Detect which cell encompasses the target text, then output its [x, y] center coordinate. 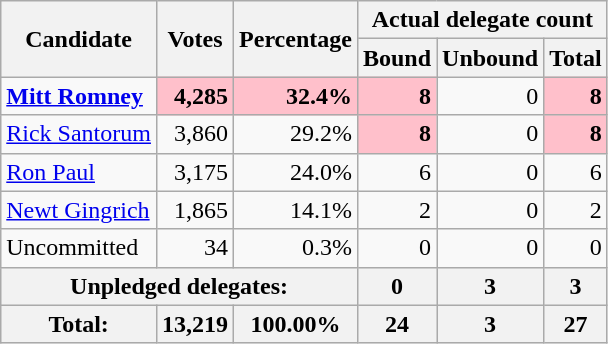
1,865 [194, 210]
Votes [194, 39]
Percentage [296, 39]
Mitt Romney [79, 96]
24 [396, 324]
Ron Paul [79, 172]
14.1% [296, 210]
3,175 [194, 172]
Newt Gingrich [79, 210]
Uncommitted [79, 248]
4,285 [194, 96]
Bound [396, 58]
Unpledged delegates: [180, 286]
32.4% [296, 96]
Unbound [490, 58]
34 [194, 248]
13,219 [194, 324]
29.2% [296, 134]
3,860 [194, 134]
Rick Santorum [79, 134]
27 [576, 324]
0.3% [296, 248]
Total: [79, 324]
Total [576, 58]
Actual delegate count [482, 20]
24.0% [296, 172]
100.00% [296, 324]
Candidate [79, 39]
